Detect which cell encompasses the target text, then output its (X, Y) center coordinate. 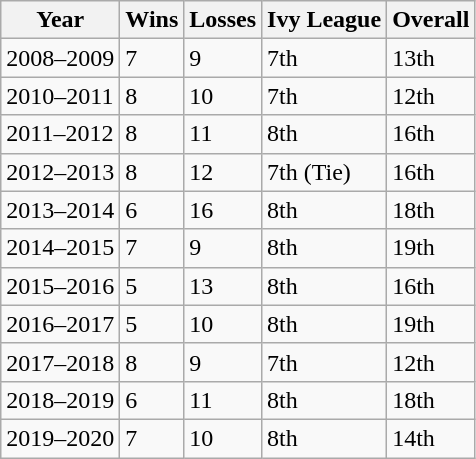
13 (223, 286)
16 (223, 210)
7th (Tie) (324, 172)
Year (60, 20)
2012–2013 (60, 172)
2011–2012 (60, 134)
2015–2016 (60, 286)
2014–2015 (60, 248)
14th (431, 438)
2019–2020 (60, 438)
Overall (431, 20)
2013–2014 (60, 210)
2018–2019 (60, 400)
Losses (223, 20)
2008–2009 (60, 58)
13th (431, 58)
2010–2011 (60, 96)
Wins (152, 20)
2016–2017 (60, 324)
2017–2018 (60, 362)
12 (223, 172)
Ivy League (324, 20)
